Detect which cell encompasses the target text, then output its [X, Y] center coordinate. 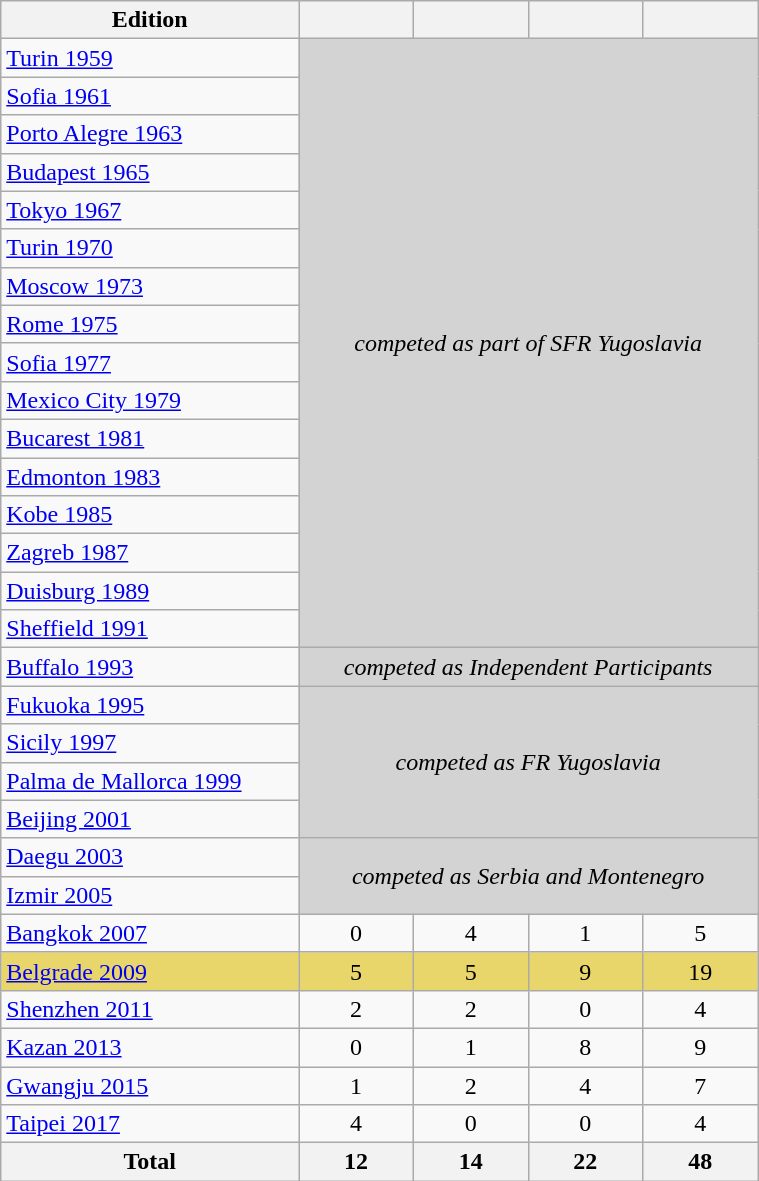
competed as FR Yugoslavia [528, 762]
Palma de Mallorca 1999 [150, 781]
Porto Alegre 1963 [150, 134]
Turin 1970 [150, 248]
Shenzhen 2011 [150, 1009]
Bangkok 2007 [150, 933]
competed as Independent Participants [528, 667]
Sicily 1997 [150, 743]
competed as Serbia and Montenegro [528, 876]
Sofia 1961 [150, 96]
Kobe 1985 [150, 515]
Bucarest 1981 [150, 438]
Sheffield 1991 [150, 629]
7 [700, 1085]
Daegu 2003 [150, 857]
Tokyo 1967 [150, 210]
Zagreb 1987 [150, 553]
14 [470, 1162]
Duisburg 1989 [150, 591]
12 [356, 1162]
Gwangju 2015 [150, 1085]
19 [700, 971]
Total [150, 1162]
Beijing 2001 [150, 819]
competed as part of SFR Yugoslavia [528, 344]
Moscow 1973 [150, 286]
22 [586, 1162]
Taipei 2017 [150, 1124]
Turin 1959 [150, 58]
Budapest 1965 [150, 172]
Belgrade 2009 [150, 971]
Rome 1975 [150, 324]
Fukuoka 1995 [150, 705]
Mexico City 1979 [150, 400]
8 [586, 1047]
Kazan 2013 [150, 1047]
Sofia 1977 [150, 362]
Edmonton 1983 [150, 477]
Buffalo 1993 [150, 667]
Edition [150, 20]
Izmir 2005 [150, 895]
48 [700, 1162]
